Capture the cell that displays the provided text and extract its (X, Y) central coordinate. 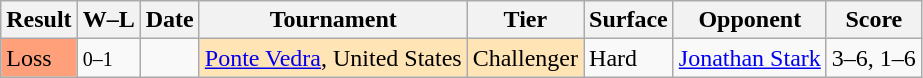
Loss (39, 58)
Ponte Vedra, United States (333, 58)
Jonathan Stark (750, 58)
Opponent (750, 20)
Result (39, 20)
Tier (525, 20)
0–1 (108, 58)
3–6, 1–6 (874, 58)
W–L (108, 20)
Date (170, 20)
Challenger (525, 58)
Surface (629, 20)
Tournament (333, 20)
Score (874, 20)
Hard (629, 58)
